For the text-containing cell, return its midpoint in (x, y) coordinate format. 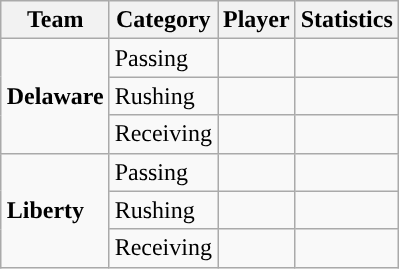
Statistics (346, 20)
Category (163, 20)
Delaware (55, 96)
Player (257, 20)
Team (55, 20)
Liberty (55, 210)
